From the cell containing the given text, extract its center point as (x, y) coordinate. 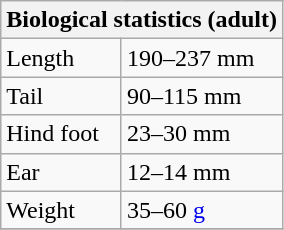
Weight (62, 210)
Hind foot (62, 134)
90–115 mm (202, 96)
23–30 mm (202, 134)
12–14 mm (202, 172)
35–60 g (202, 210)
Biological statistics (adult) (142, 20)
Tail (62, 96)
Ear (62, 172)
190–237 mm (202, 58)
Length (62, 58)
